For the text-containing cell, return its midpoint in [X, Y] coordinate format. 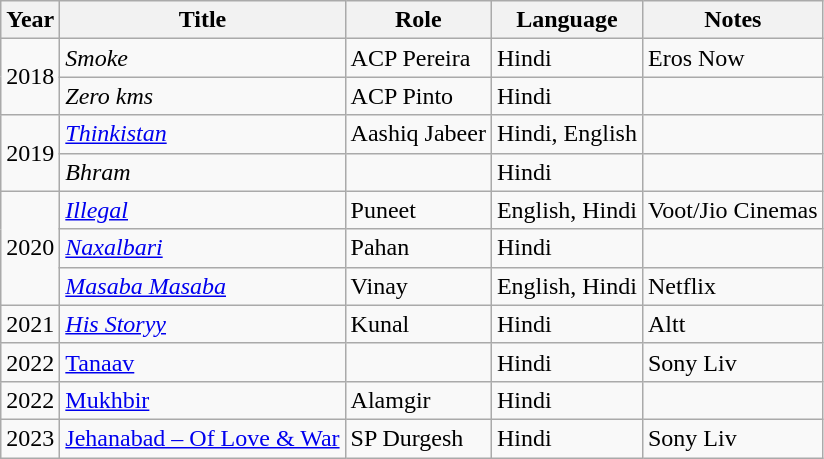
Smoke [202, 58]
ACP Pinto [418, 96]
ACP Pereira [418, 58]
2019 [30, 153]
Notes [732, 20]
Tanaav [202, 362]
Language [566, 20]
Thinkistan [202, 134]
2023 [30, 438]
Masaba Masaba [202, 286]
Mukhbir [202, 400]
Zero kms [202, 96]
2021 [30, 324]
Pahan [418, 248]
Vinay [418, 286]
Naxalbari [202, 248]
Role [418, 20]
Hindi, English [566, 134]
Alamgir [418, 400]
2020 [30, 248]
Year [30, 20]
Bhram [202, 172]
Illegal [202, 210]
2018 [30, 77]
Puneet [418, 210]
Voot/Jio Cinemas [732, 210]
His Storyy [202, 324]
Netflix [732, 286]
SP Durgesh [418, 438]
Kunal [418, 324]
Eros Now [732, 58]
Aashiq Jabeer [418, 134]
Altt [732, 324]
Jehanabad – Of Love & War [202, 438]
Title [202, 20]
